Capture the cell that displays the provided text and extract its [X, Y] central coordinate. 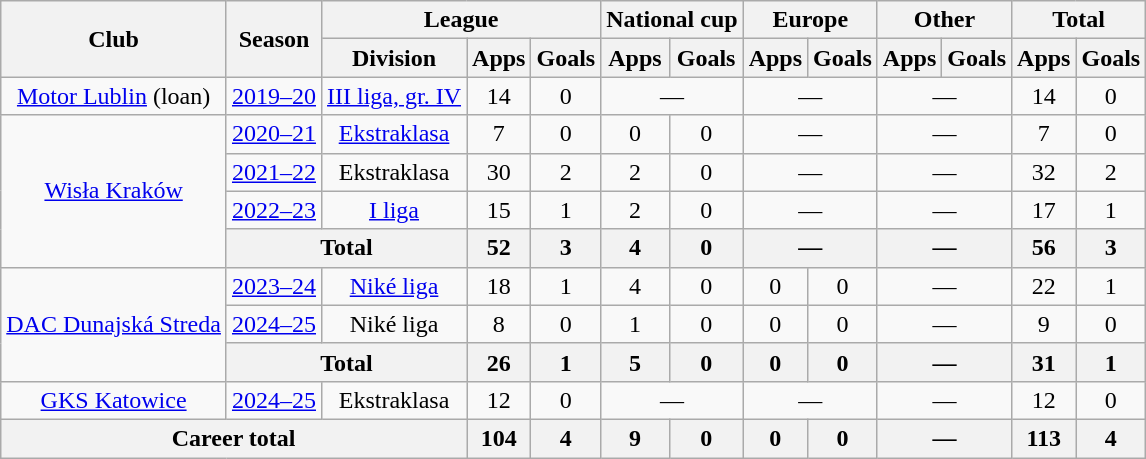
I liga [394, 210]
8 [499, 324]
17 [1044, 210]
National cup [672, 20]
15 [499, 210]
52 [499, 248]
DAC Dunajská Streda [114, 324]
2022–23 [274, 210]
113 [1044, 438]
31 [1044, 362]
Season [274, 39]
Other [944, 20]
22 [1044, 286]
104 [499, 438]
2021–22 [274, 172]
Career total [234, 438]
2019–20 [274, 96]
2020–21 [274, 134]
2023–24 [274, 286]
Europe [810, 20]
26 [499, 362]
32 [1044, 172]
Wisła Kraków [114, 191]
56 [1044, 248]
Motor Lublin (loan) [114, 96]
Club [114, 39]
GKS Katowice [114, 400]
30 [499, 172]
5 [635, 362]
League [462, 20]
Division [394, 58]
18 [499, 286]
III liga, gr. IV [394, 96]
